Return [x, y] of the center of cell containing provided text 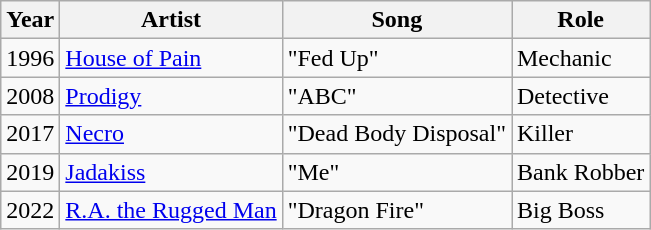
2022 [30, 210]
Song [396, 20]
Bank Robber [581, 172]
"ABC" [396, 96]
Prodigy [171, 96]
Necro [171, 134]
"Dead Body Disposal" [396, 134]
1996 [30, 58]
Year [30, 20]
R.A. the Rugged Man [171, 210]
2008 [30, 96]
"Dragon Fire" [396, 210]
Killer [581, 134]
House of Pain [171, 58]
"Me" [396, 172]
Jadakiss [171, 172]
Big Boss [581, 210]
Role [581, 20]
"Fed Up" [396, 58]
Mechanic [581, 58]
2019 [30, 172]
2017 [30, 134]
Artist [171, 20]
Detective [581, 96]
